Extract the (x, y) coordinate from the center of the cell holding the provided text.  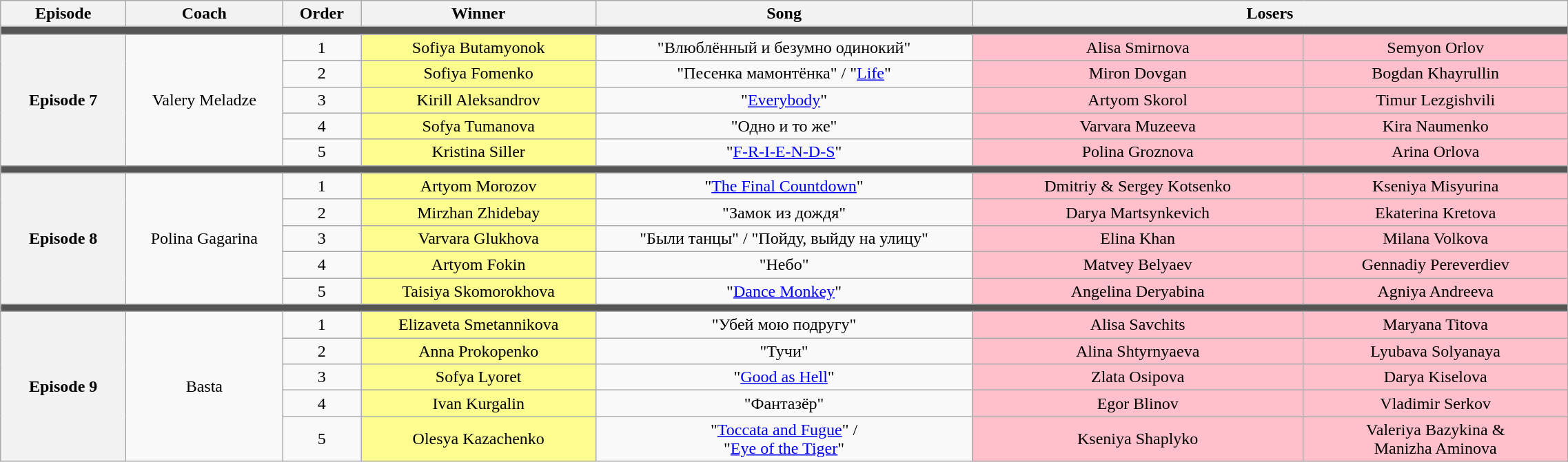
"Влюблённый и безумно одинокий" (784, 48)
Valeriya Bazykina & Manizha Aminova (1436, 439)
"F-R-I-E-N-D-S" (784, 152)
Dmitriy & Sergey Kotsenko (1137, 186)
Vladimir Serkov (1436, 403)
Taisiya Skomorokhova (478, 291)
Darya Martsynkevich (1137, 212)
Sofya Tumanova (478, 126)
Ivan Kurgalin (478, 403)
Sofya Lyoret (478, 377)
Timur Lezgishvili (1436, 100)
Order (322, 14)
Valery Meladze (204, 100)
"Dance Monkey" (784, 291)
Alina Shtyrnyaeva (1137, 351)
Lyubava Solyanaya (1436, 351)
Agniya Andreeva (1436, 291)
Episode 7 (63, 100)
"Замок из дождя" (784, 212)
Song (784, 14)
Semyon Orlov (1436, 48)
Polina Gagarina (204, 238)
Polina Groznova (1137, 152)
Egor Blinov (1137, 403)
Alisa Savchits (1137, 325)
"Были танцы" / "Пойду, выйду на улицу" (784, 238)
"Песенка мамонтёнка" / "Life" (784, 74)
Artyom Morozov (478, 186)
"Тучи" (784, 351)
Angelina Deryabina (1137, 291)
Gennadiy Pereverdiev (1436, 264)
Miron Dovgan (1137, 74)
"The Final Countdown" (784, 186)
Mirzhan Zhidebay (478, 212)
Kseniya Shaplyko (1137, 439)
"Одно и то же" (784, 126)
Arina Orlova (1436, 152)
"Небо" (784, 264)
Milana Volkova (1436, 238)
Kira Naumenko (1436, 126)
Matvey Belyaev (1137, 264)
"Everybody" (784, 100)
Basta (204, 387)
Kristina Siller (478, 152)
Darya Kiselova (1436, 377)
Anna Prokopenko (478, 351)
Episode 8 (63, 238)
Artyom Fokin (478, 264)
Maryana Titova (1436, 325)
Elina Khan (1137, 238)
Varvara Glukhova (478, 238)
Episode 9 (63, 387)
"Фантазёр" (784, 403)
Episode (63, 14)
Elizaveta Smetannikova (478, 325)
Artyom Skorol (1137, 100)
Olesya Kazachenko (478, 439)
Sofiya Butamyonok (478, 48)
Ekaterina Kretova (1436, 212)
Bogdan Khayrullin (1436, 74)
"Toccata and Fugue" /"Eye of the Tiger" (784, 439)
Losers (1270, 14)
Kirill Aleksandrov (478, 100)
Zlata Osipova (1137, 377)
Sofiya Fomenko (478, 74)
Alisa Smirnova (1137, 48)
Coach (204, 14)
"Good as Hell" (784, 377)
Winner (478, 14)
"Убей мою подругу" (784, 325)
Varvara Muzeeva (1137, 126)
Kseniya Misyurina (1436, 186)
